For the text-containing cell, return its midpoint in [X, Y] coordinate format. 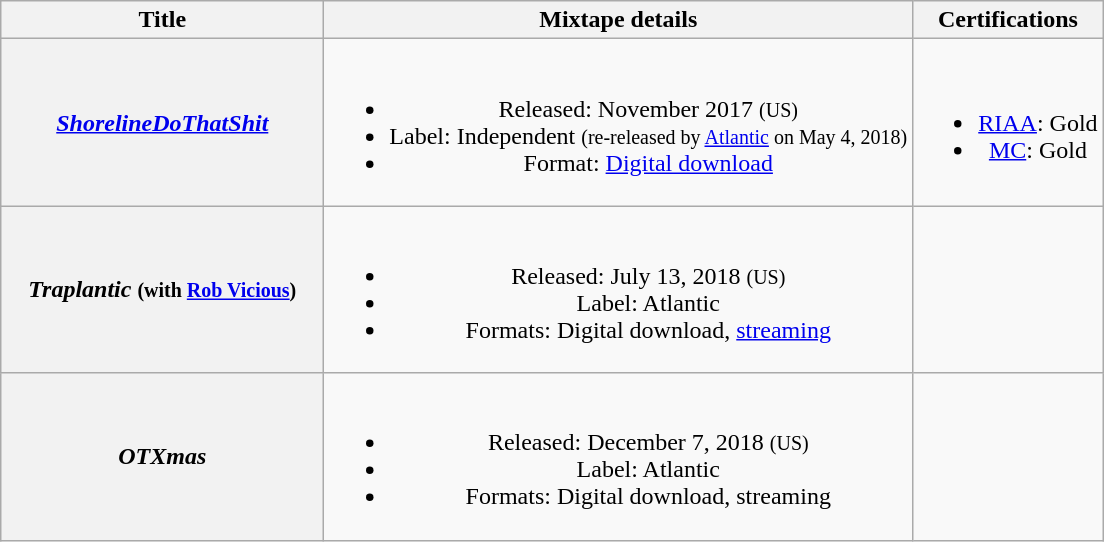
Released: November 2017 (US)Label: Independent (re-released by Atlantic on May 4, 2018)Format: Digital download [618, 122]
OTXmas [162, 456]
Released: July 13, 2018 (US)Label: AtlanticFormats: Digital download, streaming [618, 290]
Title [162, 20]
Traplantic (with Rob Vicious) [162, 290]
Released: December 7, 2018 (US)Label: AtlanticFormats: Digital download, streaming [618, 456]
Mixtape details [618, 20]
RIAA: GoldMC: Gold [1008, 122]
ShorelineDoThatShit [162, 122]
Certifications [1008, 20]
